For the text-containing cell, return its midpoint in (X, Y) coordinate format. 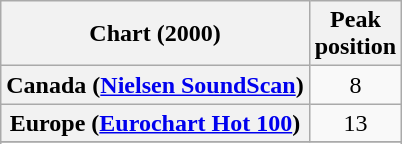
Canada (Nielsen SoundScan) (155, 85)
8 (355, 85)
13 (355, 123)
Chart (2000) (155, 34)
Europe (Eurochart Hot 100) (155, 123)
Peakposition (355, 34)
